Capture the cell that displays the provided text and extract its (x, y) central coordinate. 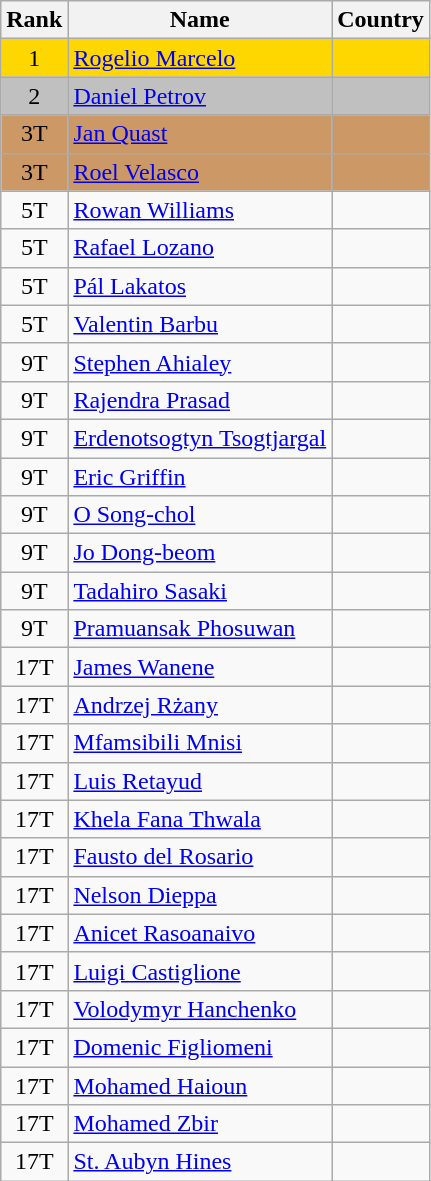
Tadahiro Sasaki (200, 591)
Rafael Lozano (200, 248)
Jo Dong-beom (200, 553)
Jan Quast (200, 134)
O Song-chol (200, 515)
Domenic Figliomeni (200, 1047)
Rowan Williams (200, 210)
Luigi Castiglione (200, 971)
Country (381, 20)
2 (34, 96)
St. Aubyn Hines (200, 1162)
Stephen Ahialey (200, 362)
Nelson Dieppa (200, 895)
Rogelio Marcelo (200, 58)
Rajendra Prasad (200, 400)
Fausto del Rosario (200, 857)
Andrzej Rżany (200, 705)
Khela Fana Thwala (200, 819)
Valentin Barbu (200, 324)
Anicet Rasoanaivo (200, 933)
James Wanene (200, 667)
Eric Griffin (200, 477)
1 (34, 58)
Rank (34, 20)
Mohamed Haioun (200, 1085)
Pramuansak Phosuwan (200, 629)
Luis Retayud (200, 781)
Erdenotsogtyn Tsogtjargal (200, 438)
Name (200, 20)
Pál Lakatos (200, 286)
Roel Velasco (200, 172)
Volodymyr Hanchenko (200, 1009)
Daniel Petrov (200, 96)
Mfamsibili Mnisi (200, 743)
Mohamed Zbir (200, 1124)
